Find where the given text appears and provide that cell's center as [x, y] coordinate. 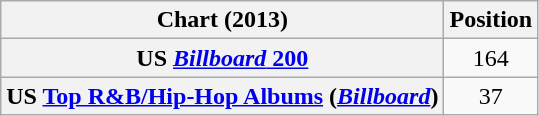
164 [491, 58]
Position [491, 20]
US Top R&B/Hip-Hop Albums (Billboard) [222, 96]
Chart (2013) [222, 20]
37 [491, 96]
US Billboard 200 [222, 58]
